Search for the cell housing the specified text and yield its (X, Y) center coordinate. 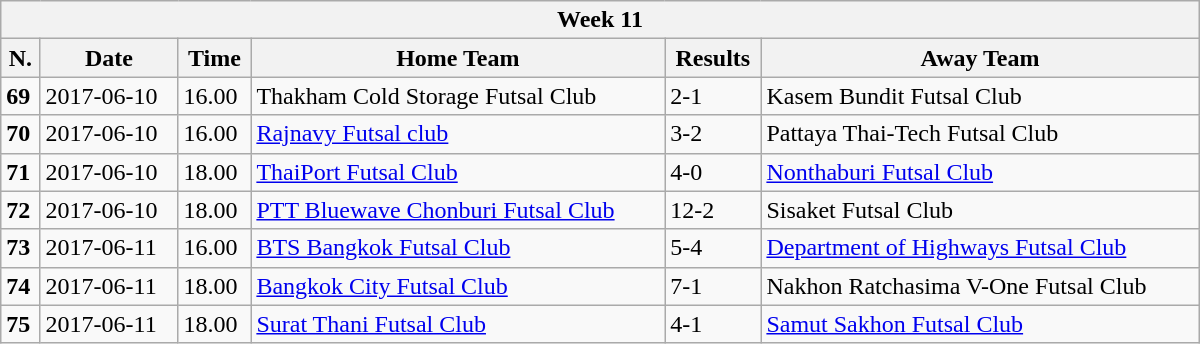
75 (20, 324)
Home Team (458, 58)
73 (20, 248)
Away Team (980, 58)
Department of Highways Futsal Club (980, 248)
5-4 (713, 248)
3-2 (713, 134)
Sisaket Futsal Club (980, 210)
Bangkok City Futsal Club (458, 286)
ThaiPort Futsal Club (458, 172)
Results (713, 58)
72 (20, 210)
Surat Thani Futsal Club (458, 324)
Rajnavy Futsal club (458, 134)
70 (20, 134)
Week 11 (600, 20)
Thakham Cold Storage Futsal Club (458, 96)
N. (20, 58)
4-1 (713, 324)
Nonthaburi Futsal Club (980, 172)
Nakhon Ratchasima V-One Futsal Club (980, 286)
74 (20, 286)
71 (20, 172)
Pattaya Thai-Tech Futsal Club (980, 134)
Kasem Bundit Futsal Club (980, 96)
4-0 (713, 172)
7-1 (713, 286)
PTT Bluewave Chonburi Futsal Club (458, 210)
2-1 (713, 96)
Time (214, 58)
Date (109, 58)
69 (20, 96)
12-2 (713, 210)
BTS Bangkok Futsal Club (458, 248)
Samut Sakhon Futsal Club (980, 324)
